Find where the given text appears and provide that cell's center as [x, y] coordinate. 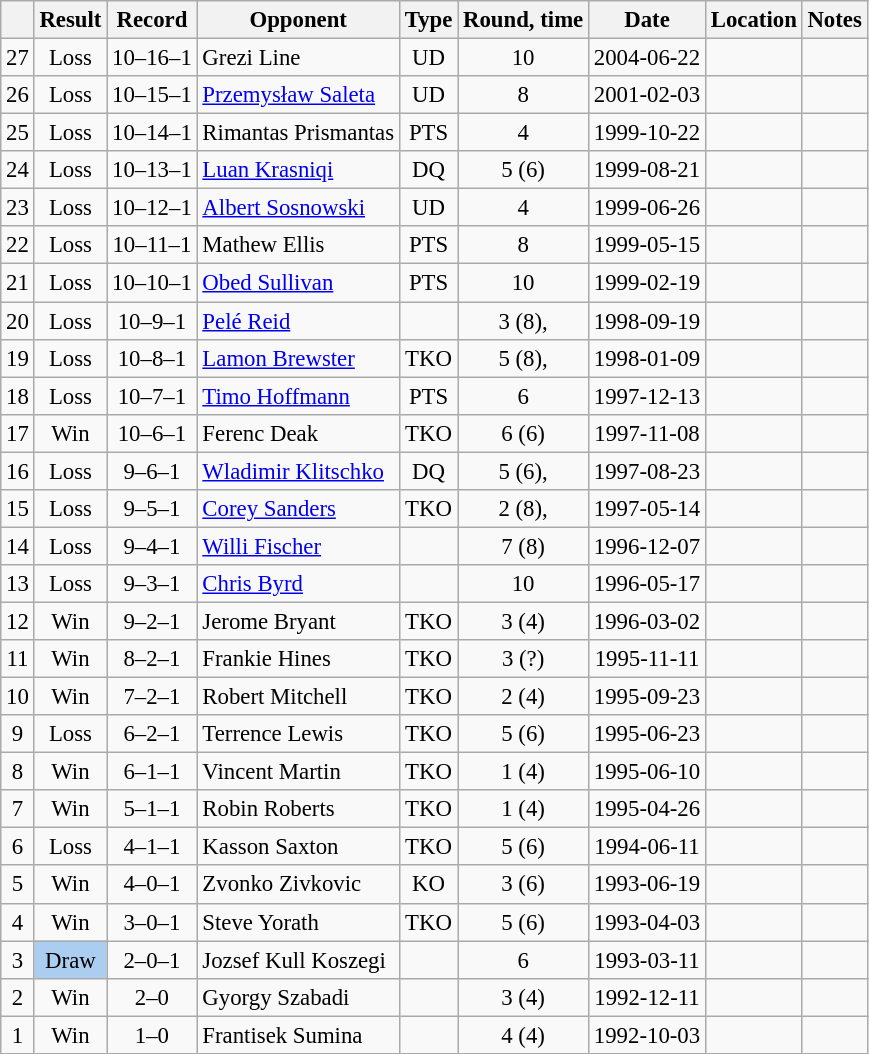
1992-12-11 [648, 997]
6–2–1 [152, 734]
3 (?) [524, 659]
1993-04-03 [648, 922]
23 [18, 208]
7–2–1 [152, 697]
1999-10-22 [648, 133]
1992-10-03 [648, 1035]
1993-06-19 [648, 885]
14 [18, 546]
9–2–1 [152, 621]
1–0 [152, 1035]
Albert Sosnowski [298, 208]
7 (8) [524, 546]
Willi Fischer [298, 546]
Date [648, 20]
20 [18, 321]
5 (8), [524, 358]
Type [428, 20]
Grezi Line [298, 58]
Vincent Martin [298, 772]
Rimantas Prismantas [298, 133]
1999-05-15 [648, 245]
9–6–1 [152, 471]
1998-09-19 [648, 321]
10–16–1 [152, 58]
Chris Byrd [298, 584]
4–1–1 [152, 847]
3 (6) [524, 885]
17 [18, 433]
2–0 [152, 997]
Record [152, 20]
1995-09-23 [648, 697]
Corey Sanders [298, 509]
Jerome Bryant [298, 621]
7 [18, 809]
1997-08-23 [648, 471]
13 [18, 584]
25 [18, 133]
10–11–1 [152, 245]
19 [18, 358]
1997-11-08 [648, 433]
1996-03-02 [648, 621]
Mathew Ellis [298, 245]
Pelé Reid [298, 321]
3 [18, 960]
9–4–1 [152, 546]
Draw [70, 960]
Wladimir Klitschko [298, 471]
Frantisek Sumina [298, 1035]
12 [18, 621]
Timo Hoffmann [298, 396]
2 (4) [524, 697]
Lamon Brewster [298, 358]
10–8–1 [152, 358]
9–5–1 [152, 509]
10–13–1 [152, 170]
10–9–1 [152, 321]
18 [18, 396]
Kasson Saxton [298, 847]
Przemysław Saleta [298, 95]
2 [18, 997]
1999-06-26 [648, 208]
1 [18, 1035]
9 [18, 734]
1999-08-21 [648, 170]
2 (8), [524, 509]
24 [18, 170]
Frankie Hines [298, 659]
22 [18, 245]
2004-06-22 [648, 58]
10–15–1 [152, 95]
Terrence Lewis [298, 734]
Robin Roberts [298, 809]
21 [18, 283]
KO [428, 885]
1995-11-11 [648, 659]
5 (6), [524, 471]
1996-05-17 [648, 584]
1995-04-26 [648, 809]
Luan Krasniqi [298, 170]
Gyorgy Szabadi [298, 997]
5–1–1 [152, 809]
Obed Sullivan [298, 283]
3–0–1 [152, 922]
1998-01-09 [648, 358]
9–3–1 [152, 584]
10–12–1 [152, 208]
Ferenc Deak [298, 433]
Robert Mitchell [298, 697]
Steve Yorath [298, 922]
10–7–1 [152, 396]
1995-06-23 [648, 734]
15 [18, 509]
8–2–1 [152, 659]
1995-06-10 [648, 772]
5 [18, 885]
1994-06-11 [648, 847]
Result [70, 20]
4 (4) [524, 1035]
6 (6) [524, 433]
1997-12-13 [648, 396]
Round, time [524, 20]
3 (8), [524, 321]
26 [18, 95]
10–14–1 [152, 133]
2001-02-03 [648, 95]
Opponent [298, 20]
1997-05-14 [648, 509]
Jozsef Kull Koszegi [298, 960]
4–0–1 [152, 885]
Location [754, 20]
2–0–1 [152, 960]
Zvonko Zivkovic [298, 885]
11 [18, 659]
6–1–1 [152, 772]
10–10–1 [152, 283]
Notes [834, 20]
10–6–1 [152, 433]
1996-12-07 [648, 546]
1993-03-11 [648, 960]
1999-02-19 [648, 283]
16 [18, 471]
27 [18, 58]
